Search for the cell housing the specified text and yield its (x, y) center coordinate. 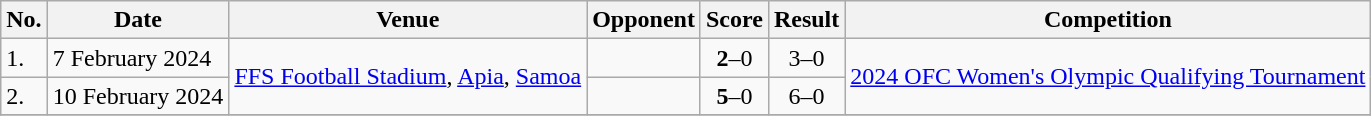
2. (24, 96)
Competition (1108, 20)
10 February 2024 (138, 96)
Result (806, 20)
FFS Football Stadium, Apia, Samoa (408, 77)
2–0 (734, 58)
1. (24, 58)
Score (734, 20)
2024 OFC Women's Olympic Qualifying Tournament (1108, 77)
Venue (408, 20)
6–0 (806, 96)
Date (138, 20)
No. (24, 20)
3–0 (806, 58)
5–0 (734, 96)
7 February 2024 (138, 58)
Opponent (644, 20)
